Return the (x, y) coordinate for the center point of the cell that contains the specified text.  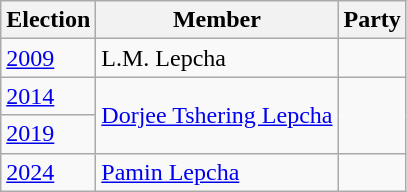
Dorjee Tshering Lepcha (217, 115)
Member (217, 20)
2024 (48, 172)
2009 (48, 58)
Party (372, 20)
Election (48, 20)
2014 (48, 96)
2019 (48, 134)
Pamin Lepcha (217, 172)
L.M. Lepcha (217, 58)
